Detect which cell encompasses the target text, then output its [x, y] center coordinate. 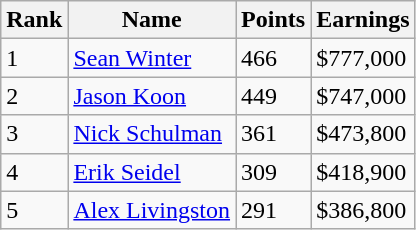
Earnings [363, 20]
5 [34, 210]
1 [34, 58]
4 [34, 172]
$418,900 [363, 172]
361 [274, 134]
$473,800 [363, 134]
466 [274, 58]
449 [274, 96]
Name [152, 20]
309 [274, 172]
Sean Winter [152, 58]
$747,000 [363, 96]
Nick Schulman [152, 134]
Jason Koon [152, 96]
Erik Seidel [152, 172]
Alex Livingston [152, 210]
2 [34, 96]
$386,800 [363, 210]
$777,000 [363, 58]
291 [274, 210]
Rank [34, 20]
3 [34, 134]
Points [274, 20]
